Locate the cell with the specified text and output its [x, y] center coordinate. 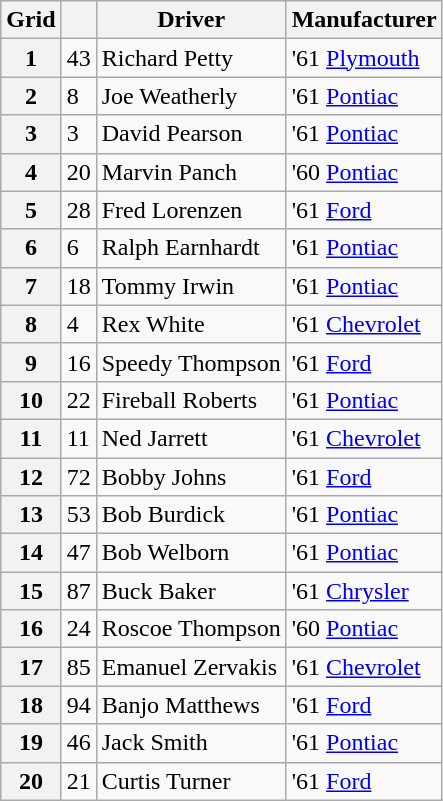
5 [31, 210]
Bobby Johns [191, 477]
13 [31, 515]
Banjo Matthews [191, 705]
Bob Welborn [191, 553]
46 [78, 743]
19 [31, 743]
Ned Jarrett [191, 438]
Grid [31, 20]
Roscoe Thompson [191, 629]
Tommy Irwin [191, 286]
7 [31, 286]
24 [78, 629]
12 [31, 477]
14 [31, 553]
22 [78, 400]
21 [78, 781]
Fireball Roberts [191, 400]
Fred Lorenzen [191, 210]
Rex White [191, 324]
David Pearson [191, 134]
9 [31, 362]
Marvin Panch [191, 172]
1 [31, 58]
Ralph Earnhardt [191, 248]
53 [78, 515]
Bob Burdick [191, 515]
Curtis Turner [191, 781]
17 [31, 667]
94 [78, 705]
2 [31, 96]
Buck Baker [191, 591]
Jack Smith [191, 743]
Emanuel Zervakis [191, 667]
Richard Petty [191, 58]
43 [78, 58]
28 [78, 210]
Joe Weatherly [191, 96]
Speedy Thompson [191, 362]
15 [31, 591]
87 [78, 591]
'61 Plymouth [364, 58]
Driver [191, 20]
47 [78, 553]
Manufacturer [364, 20]
85 [78, 667]
'61 Chrysler [364, 591]
10 [31, 400]
72 [78, 477]
